Pinpoint the cell where the given text exists, returning its [X, Y] midpoint coordinate. 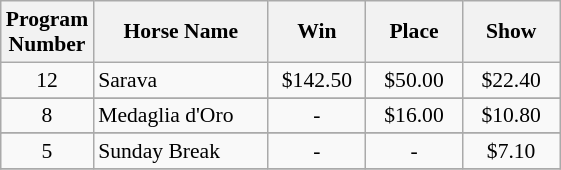
12 [47, 80]
$7.10 [512, 152]
5 [47, 152]
$142.50 [316, 80]
Sunday Break [180, 152]
Medaglia d'Oro [180, 116]
Sarava [180, 80]
Show [512, 32]
Horse Name [180, 32]
Win [316, 32]
Program Number [47, 32]
$22.40 [512, 80]
Place [414, 32]
$10.80 [512, 116]
8 [47, 116]
$16.00 [414, 116]
$50.00 [414, 80]
